Detect which cell encompasses the target text, then output its (x, y) center coordinate. 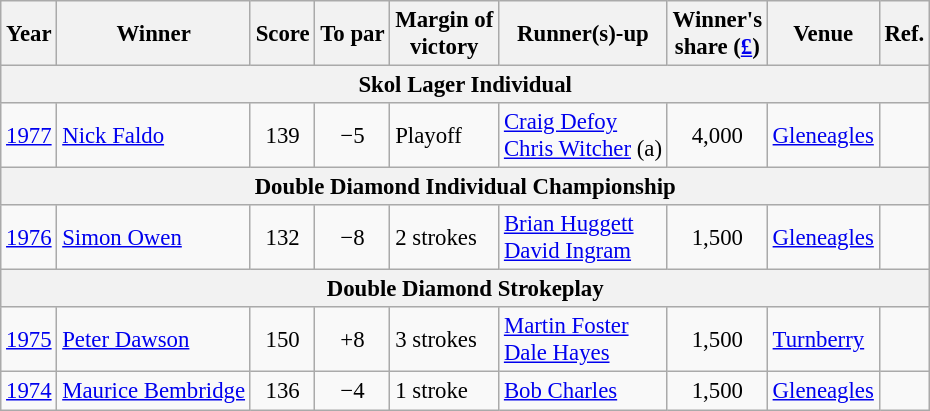
Playoff (444, 136)
Winner'sshare (£) (717, 34)
Winner (154, 34)
136 (282, 391)
4,000 (717, 136)
Year (29, 34)
1974 (29, 391)
1976 (29, 238)
Maurice Bembridge (154, 391)
−5 (352, 136)
Double Diamond Strokeplay (466, 289)
−8 (352, 238)
Martin Foster Dale Hayes (584, 340)
3 strokes (444, 340)
150 (282, 340)
132 (282, 238)
2 strokes (444, 238)
Runner(s)-up (584, 34)
139 (282, 136)
Brian Huggett David Ingram (584, 238)
Nick Faldo (154, 136)
1 stroke (444, 391)
Double Diamond Individual Championship (466, 187)
Simon Owen (154, 238)
Craig Defoy Chris Witcher (a) (584, 136)
Margin ofvictory (444, 34)
1977 (29, 136)
1975 (29, 340)
Skol Lager Individual (466, 85)
Ref. (904, 34)
+8 (352, 340)
Score (282, 34)
Bob Charles (584, 391)
−4 (352, 391)
Venue (823, 34)
To par (352, 34)
Peter Dawson (154, 340)
Turnberry (823, 340)
